Find where the given text appears and provide that cell's center as (x, y) coordinate. 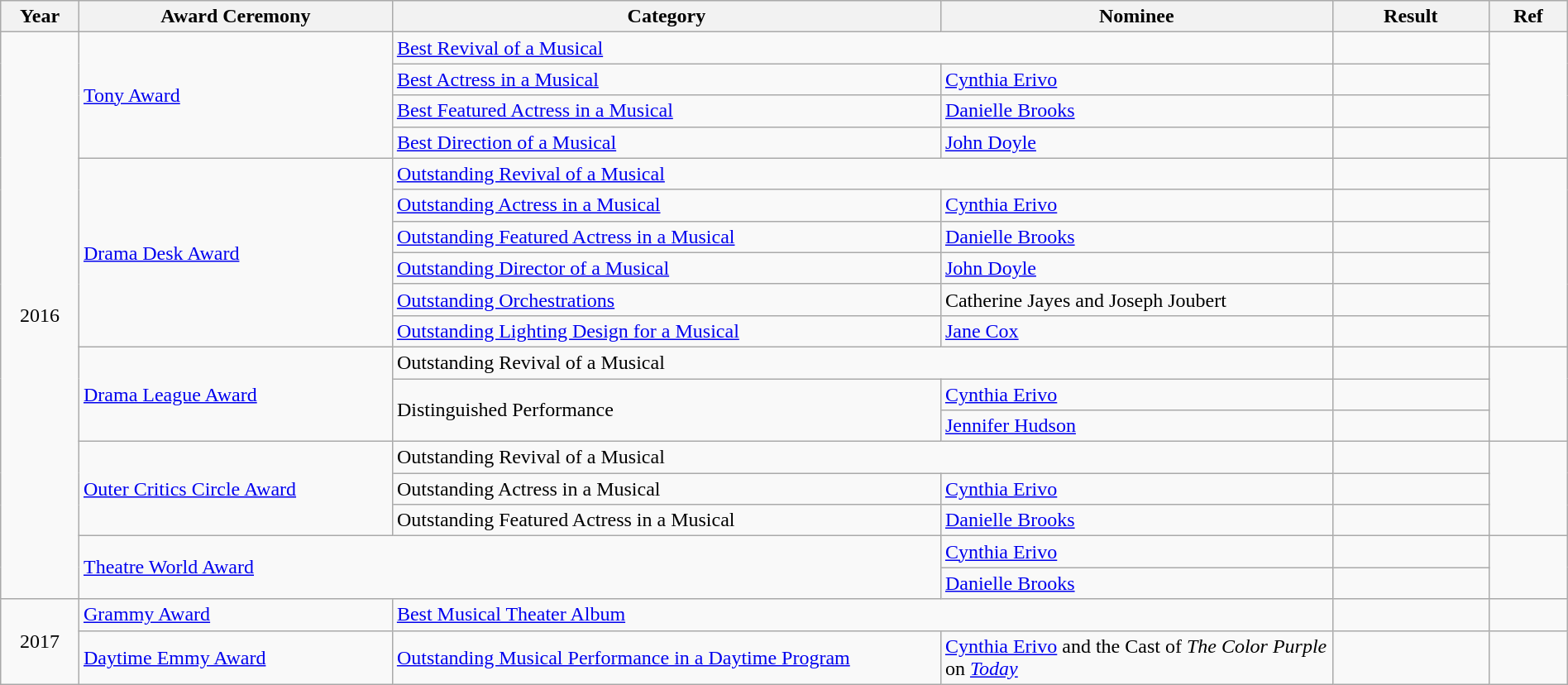
Catherine Jayes and Joseph Joubert (1136, 299)
Distinguished Performance (667, 410)
Nominee (1136, 17)
2017 (40, 642)
Grammy Award (235, 615)
Ref (1528, 17)
2016 (40, 316)
Outstanding Orchestrations (667, 299)
Category (667, 17)
Outer Critics Circle Award (235, 489)
Award Ceremony (235, 17)
Outstanding Musical Performance in a Daytime Program (667, 657)
Drama League Award (235, 394)
Jennifer Hudson (1136, 426)
Best Revival of a Musical (862, 48)
Result (1411, 17)
Tony Award (235, 95)
Theatre World Award (509, 568)
Year (40, 17)
Best Direction of a Musical (667, 142)
Outstanding Lighting Design for a Musical (667, 331)
Drama Desk Award (235, 252)
Best Musical Theater Album (862, 615)
Outstanding Director of a Musical (667, 268)
Best Actress in a Musical (667, 79)
Cynthia Erivo and the Cast of The Color Purple on Today (1136, 657)
Jane Cox (1136, 331)
Best Featured Actress in a Musical (667, 111)
Daytime Emmy Award (235, 657)
